Scan for the cell matching the given text and deliver its (X, Y) coordinate at center. 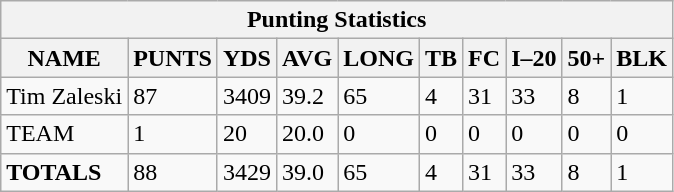
TEAM (64, 134)
TOTALS (64, 172)
YDS (246, 58)
20 (246, 134)
50+ (586, 58)
Punting Statistics (337, 20)
PUNTS (173, 58)
I–20 (534, 58)
88 (173, 172)
3409 (246, 96)
39.0 (306, 172)
LONG (379, 58)
Tim Zaleski (64, 96)
BLK (642, 58)
TB (442, 58)
87 (173, 96)
FC (484, 58)
39.2 (306, 96)
20.0 (306, 134)
3429 (246, 172)
AVG (306, 58)
NAME (64, 58)
